From the cell containing the given text, extract its center point as [x, y] coordinate. 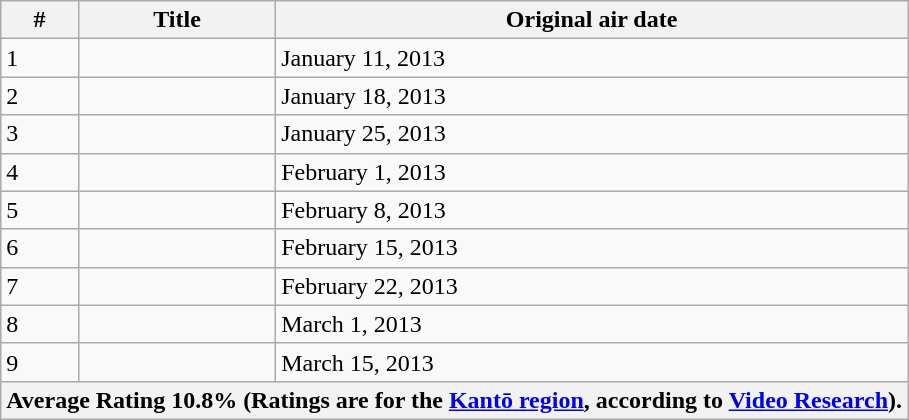
March 15, 2013 [592, 362]
9 [40, 362]
7 [40, 286]
January 11, 2013 [592, 58]
5 [40, 210]
Original air date [592, 20]
Average Rating 10.8% (Ratings are for the Kantō region, according to Video Research). [454, 400]
3 [40, 134]
# [40, 20]
Title [176, 20]
February 22, 2013 [592, 286]
8 [40, 324]
6 [40, 248]
January 25, 2013 [592, 134]
4 [40, 172]
2 [40, 96]
February 8, 2013 [592, 210]
1 [40, 58]
February 1, 2013 [592, 172]
January 18, 2013 [592, 96]
March 1, 2013 [592, 324]
February 15, 2013 [592, 248]
